Detect which cell encompasses the target text, then output its (x, y) center coordinate. 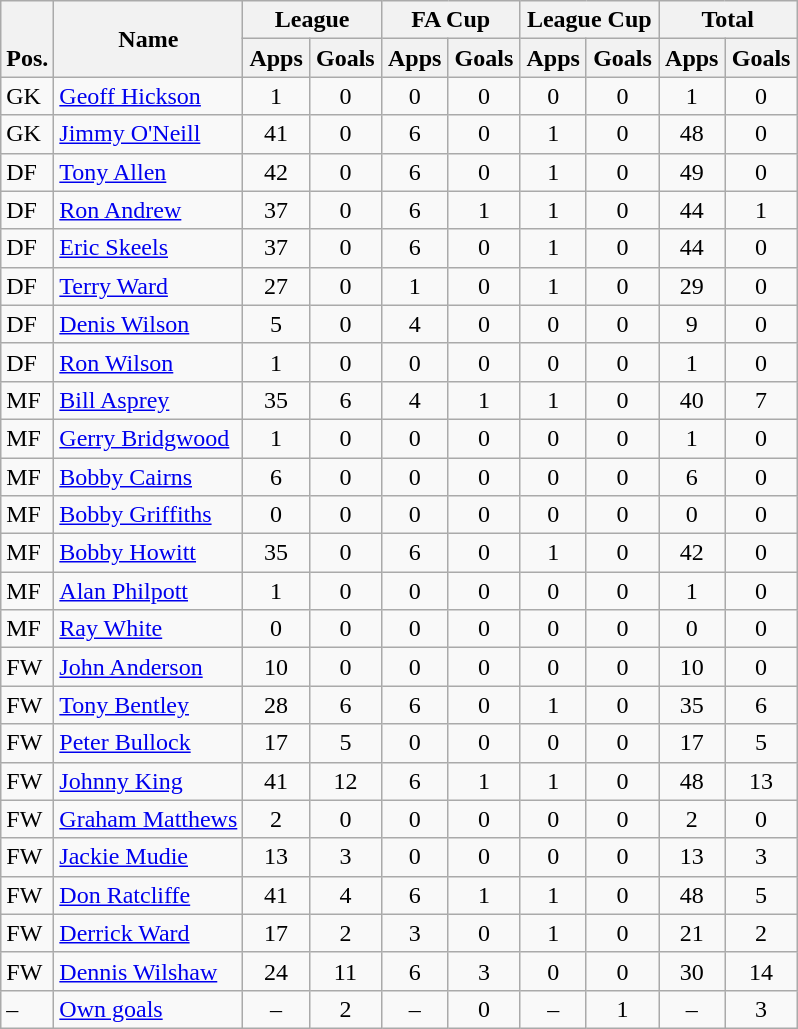
Gerry Bridgwood (148, 438)
Jimmy O'Neill (148, 134)
21 (692, 933)
7 (761, 400)
29 (692, 286)
30 (692, 971)
League (312, 20)
28 (276, 705)
Derrick Ward (148, 933)
Own goals (148, 1009)
Ron Andrew (148, 210)
9 (692, 324)
Tony Bentley (148, 705)
Bill Asprey (148, 400)
John Anderson (148, 667)
Name (148, 39)
Jackie Mudie (148, 857)
Terry Ward (148, 286)
12 (345, 781)
FA Cup (450, 20)
Tony Allen (148, 172)
Alan Philpott (148, 591)
Johnny King (148, 781)
14 (761, 971)
Bobby Howitt (148, 553)
40 (692, 400)
Ray White (148, 629)
Bobby Cairns (148, 477)
Don Ratcliffe (148, 895)
Denis Wilson (148, 324)
Ron Wilson (148, 362)
Bobby Griffiths (148, 515)
Total (728, 20)
Peter Bullock (148, 743)
27 (276, 286)
Geoff Hickson (148, 96)
League Cup (590, 20)
Dennis Wilshaw (148, 971)
49 (692, 172)
Eric Skeels (148, 248)
11 (345, 971)
Graham Matthews (148, 819)
Pos. (28, 39)
24 (276, 971)
